Output the [X, Y] coordinate of the center of the cell containing the given text.  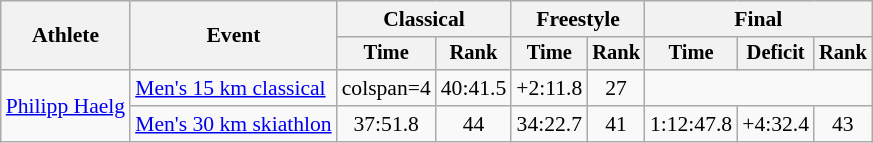
Final [758, 19]
Philipp Haelg [66, 106]
34:22.7 [549, 124]
Event [234, 36]
41 [616, 124]
43 [843, 124]
Classical [424, 19]
44 [474, 124]
Men's 30 km skiathlon [234, 124]
1:12:47.8 [691, 124]
37:51.8 [386, 124]
Deficit [776, 54]
+2:11.8 [549, 88]
Freestyle [578, 19]
colspan=4 [386, 88]
27 [616, 88]
Athlete [66, 36]
+4:32.4 [776, 124]
40:41.5 [474, 88]
Men's 15 km classical [234, 88]
